Output the [x, y] coordinate of the center of the cell containing the given text.  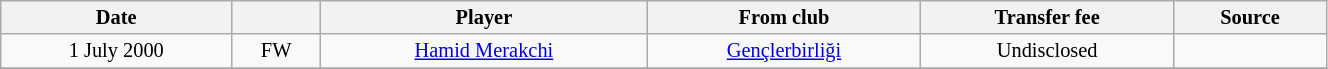
Undisclosed [1048, 51]
Player [484, 17]
From club [784, 17]
1 July 2000 [116, 51]
Hamid Merakchi [484, 51]
Source [1250, 17]
Gençlerbirliği [784, 51]
FW [276, 51]
Date [116, 17]
Transfer fee [1048, 17]
